Scan for the cell matching the given text and deliver its [X, Y] coordinate at center. 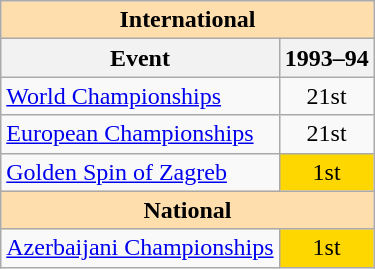
Azerbaijani Championships [140, 248]
Event [140, 58]
World Championships [140, 96]
European Championships [140, 134]
National [188, 210]
Golden Spin of Zagreb [140, 172]
International [188, 20]
1993–94 [326, 58]
